Scan for the cell matching the given text and deliver its [x, y] coordinate at center. 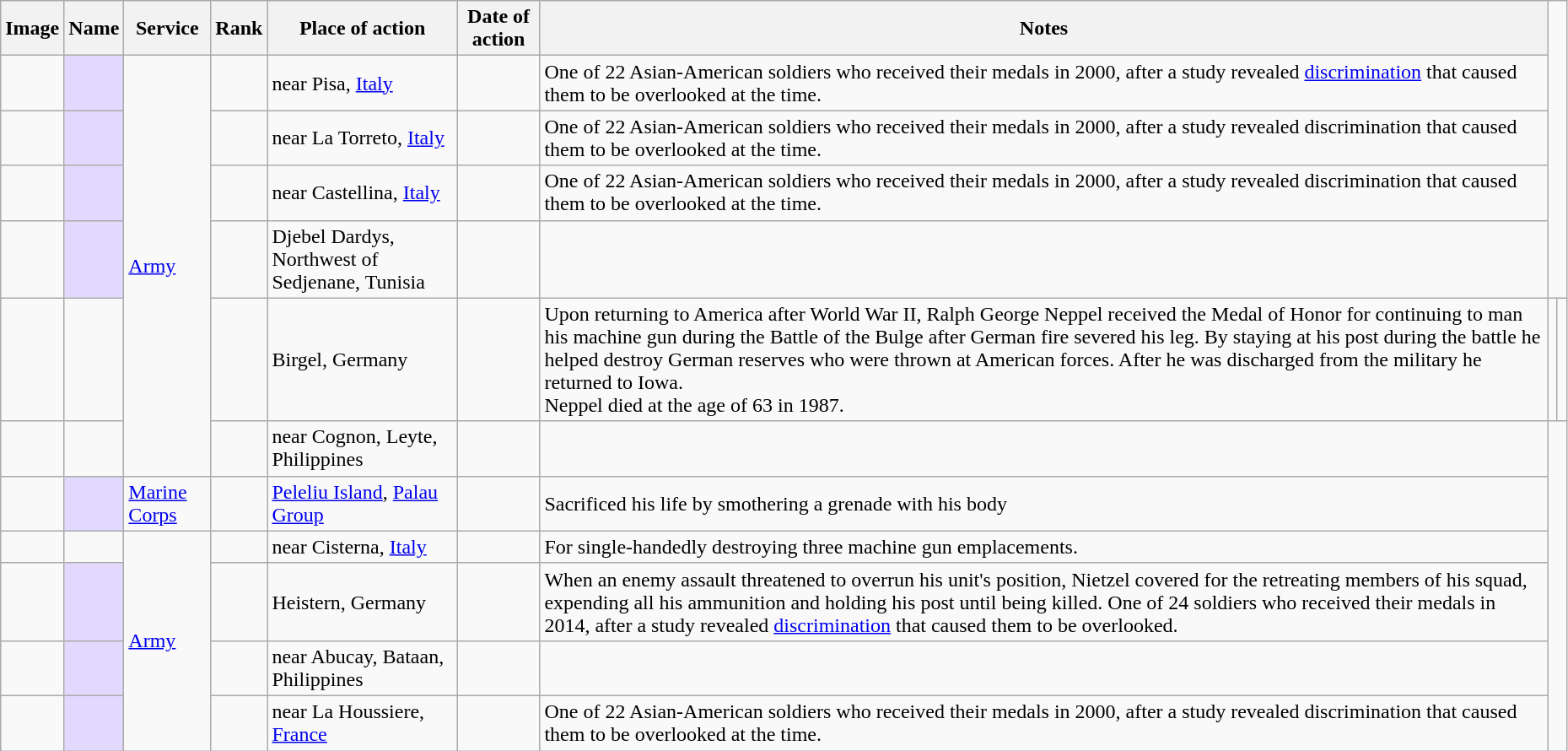
near Cisterna, Italy [363, 547]
Service [167, 29]
near Abucay, Bataan, Philippines [363, 668]
Rank [240, 29]
Date of action [498, 29]
Marine Corps [167, 503]
near Cognon, Leyte, Philippines [363, 449]
Heistern, Germany [363, 602]
Sacrificed his life by smothering a grenade with his body [1044, 503]
near Pisa, Italy [363, 83]
near La Houssiere, France [363, 722]
Name [94, 29]
Birgel, Germany [363, 359]
near Castellina, Italy [363, 192]
Peleliu Island, Palau Group [363, 503]
Image [32, 29]
For single-handedly destroying three machine gun emplacements. [1044, 547]
Notes [1044, 29]
Place of action [363, 29]
Djebel Dardys, Northwest of Sedjenane, Tunisia [363, 259]
near La Torreto, Italy [363, 138]
